Return [X, Y] of the center of cell containing provided text 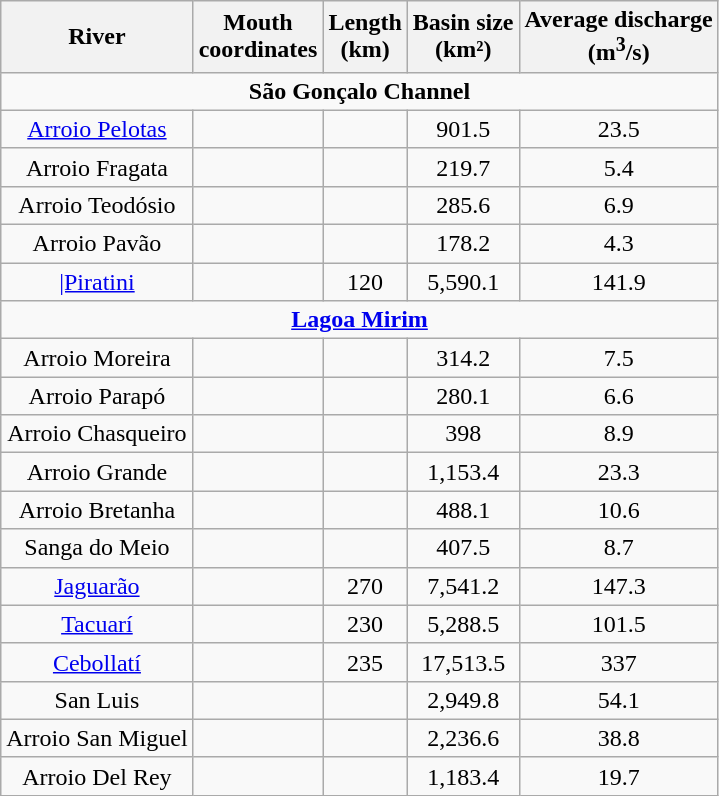
River [97, 37]
10.6 [618, 510]
Arroio Grande [97, 472]
Arroio San Miguel [97, 738]
19.7 [618, 776]
398 [463, 434]
178.2 [463, 244]
219.7 [463, 167]
Arroio Moreira [97, 358]
5,590.1 [463, 282]
7,541.2 [463, 586]
Sanga do Meio [97, 548]
Jaguarão [97, 586]
141.9 [618, 282]
Arroio Parapó [97, 396]
Basin size(km²) [463, 37]
1,183.4 [463, 776]
337 [618, 662]
2,236.6 [463, 738]
2,949.8 [463, 700]
23.5 [618, 129]
38.8 [618, 738]
Lagoa Mirim [360, 320]
Arroio Bretanha [97, 510]
6.9 [618, 205]
|Piratini [97, 282]
Length(km) [365, 37]
Average discharge(m3/s) [618, 37]
5,288.5 [463, 624]
Arroio Pavão [97, 244]
23.3 [618, 472]
Arroio Del Rey [97, 776]
Arroio Pelotas [97, 129]
5.4 [618, 167]
7.5 [618, 358]
280.1 [463, 396]
488.1 [463, 510]
270 [365, 586]
Mouthcoordinates [258, 37]
Arroio Chasqueiro [97, 434]
147.3 [618, 586]
1,153.4 [463, 472]
285.6 [463, 205]
407.5 [463, 548]
6.6 [618, 396]
8.9 [618, 434]
Tacuarí [97, 624]
17,513.5 [463, 662]
Arroio Fragata [97, 167]
San Luis [97, 700]
8.7 [618, 548]
235 [365, 662]
230 [365, 624]
54.1 [618, 700]
120 [365, 282]
4.3 [618, 244]
101.5 [618, 624]
901.5 [463, 129]
São Gonçalo Channel [360, 91]
Cebollatí [97, 662]
314.2 [463, 358]
Arroio Teodósio [97, 205]
